Identify which cell holds the provided text, then report its [x, y] central coordinate. 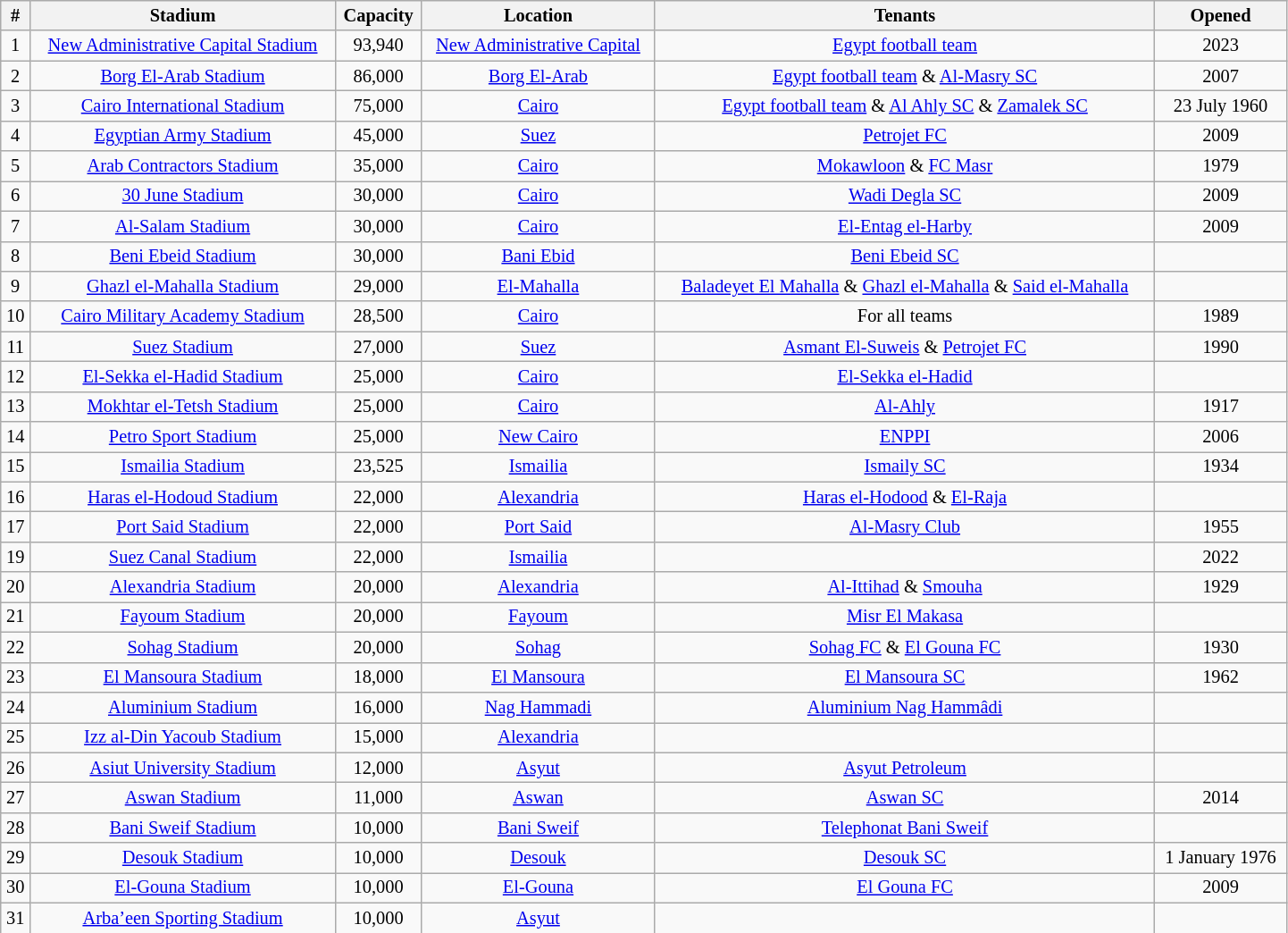
Desouk Stadium [183, 858]
1934 [1220, 466]
Arab Contractors Stadium [183, 166]
Desouk [539, 858]
Bani Sweif [539, 828]
Aluminium Nag Hammâdi [905, 707]
Location [539, 15]
13 [16, 407]
12,000 [378, 768]
Suez Canal Stadium [183, 557]
23,525 [378, 466]
17 [16, 526]
19 [16, 557]
4 [16, 136]
23 [16, 677]
New Cairo [539, 437]
Aswan SC [905, 797]
3 [16, 105]
23 July 1960 [1220, 105]
Egypt football team & Al-Masry SC [905, 76]
El-Sekka el-Hadid [905, 376]
21 [16, 617]
1 January 1976 [1220, 858]
Al-Masry Club [905, 526]
9 [16, 286]
Desouk SC [905, 858]
Port Said [539, 526]
12 [16, 376]
1962 [1220, 677]
1989 [1220, 316]
20 [16, 587]
Egypt football team [905, 46]
El Mansoura SC [905, 677]
1979 [1220, 166]
22 [16, 647]
# [16, 15]
Bani Sweif Stadium [183, 828]
Al-Salam Stadium [183, 226]
Ismaily SC [905, 466]
El-Sekka el-Hadid Stadium [183, 376]
15,000 [378, 737]
1917 [1220, 407]
Alexandria Stadium [183, 587]
Aluminium Stadium [183, 707]
29 [16, 858]
16,000 [378, 707]
Petrojet FC [905, 136]
New Administrative Capital [539, 46]
El Mansoura Stadium [183, 677]
Egypt football team & Al Ahly SC & Zamalek SC [905, 105]
18,000 [378, 677]
27,000 [378, 347]
31 [16, 918]
1930 [1220, 647]
El-Entag el-Harby [905, 226]
Misr El Makasa [905, 617]
15 [16, 466]
For all teams [905, 316]
29,000 [378, 286]
1929 [1220, 587]
Borg El-Arab Stadium [183, 76]
Aswan [539, 797]
93,940 [378, 46]
10 [16, 316]
26 [16, 768]
Sohag FC & El Gouna FC [905, 647]
El Mansoura [539, 677]
Izz al-Din Yacoub Stadium [183, 737]
27 [16, 797]
16 [16, 497]
2 [16, 76]
Sohag [539, 647]
Telephonat Bani Sweif [905, 828]
ENPPI [905, 437]
Port Said Stadium [183, 526]
75,000 [378, 105]
Asyut Petroleum [905, 768]
2014 [1220, 797]
2007 [1220, 76]
45,000 [378, 136]
25 [16, 737]
Ghazl el-Mahalla Stadium [183, 286]
1990 [1220, 347]
2023 [1220, 46]
35,000 [378, 166]
Capacity [378, 15]
1 [16, 46]
New Administrative Capital Stadium [183, 46]
6 [16, 196]
14 [16, 437]
Beni Ebeid SC [905, 256]
El-Gouna Stadium [183, 887]
Al-Ahly [905, 407]
11 [16, 347]
El-Gouna [539, 887]
Stadium [183, 15]
Haras el-Hodoud Stadium [183, 497]
2022 [1220, 557]
Baladeyet El Mahalla & Ghazl el-Mahalla & Said el-Mahalla [905, 286]
Cairo International Stadium [183, 105]
2006 [1220, 437]
Bani Ebid [539, 256]
24 [16, 707]
11,000 [378, 797]
Opened [1220, 15]
Fayoum Stadium [183, 617]
Suez Stadium [183, 347]
5 [16, 166]
El-Mahalla [539, 286]
Mokawloon & FC Masr [905, 166]
Fayoum [539, 617]
Sohag Stadium [183, 647]
30 June Stadium [183, 196]
Mokhtar el-Tetsh Stadium [183, 407]
Beni Ebeid Stadium [183, 256]
7 [16, 226]
30 [16, 887]
Cairo Military Academy Stadium [183, 316]
Al-Ittihad & Smouha [905, 587]
Petro Sport Stadium [183, 437]
El Gouna FC [905, 887]
86,000 [378, 76]
Asiut University Stadium [183, 768]
Tenants [905, 15]
28,500 [378, 316]
Arba’een Sporting Stadium [183, 918]
Wadi Degla SC [905, 196]
Borg El-Arab [539, 76]
Aswan Stadium [183, 797]
8 [16, 256]
28 [16, 828]
Asmant El-Suweis & Petrojet FC [905, 347]
Egyptian Army Stadium [183, 136]
Haras el-Hodood & El-Raja [905, 497]
Ismailia Stadium [183, 466]
Nag Hammadi [539, 707]
1955 [1220, 526]
